Search for the cell housing the specified text and yield its [x, y] center coordinate. 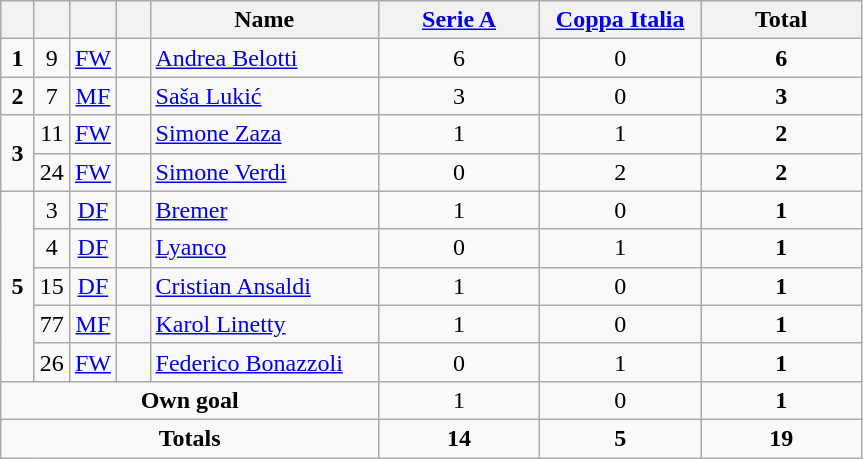
19 [782, 438]
Total [782, 20]
Lyanco [264, 248]
24 [52, 172]
Federico Bonazzoli [264, 362]
Cristian Ansaldi [264, 286]
Karol Linetty [264, 324]
9 [52, 58]
14 [460, 438]
Serie A [460, 20]
Coppa Italia [620, 20]
Saša Lukić [264, 96]
26 [52, 362]
11 [52, 134]
7 [52, 96]
Name [264, 20]
Andrea Belotti [264, 58]
Bremer [264, 210]
Own goal [190, 400]
Totals [190, 438]
4 [52, 248]
15 [52, 286]
Simone Zaza [264, 134]
77 [52, 324]
Simone Verdi [264, 172]
